Capture the cell that displays the provided text and extract its (X, Y) central coordinate. 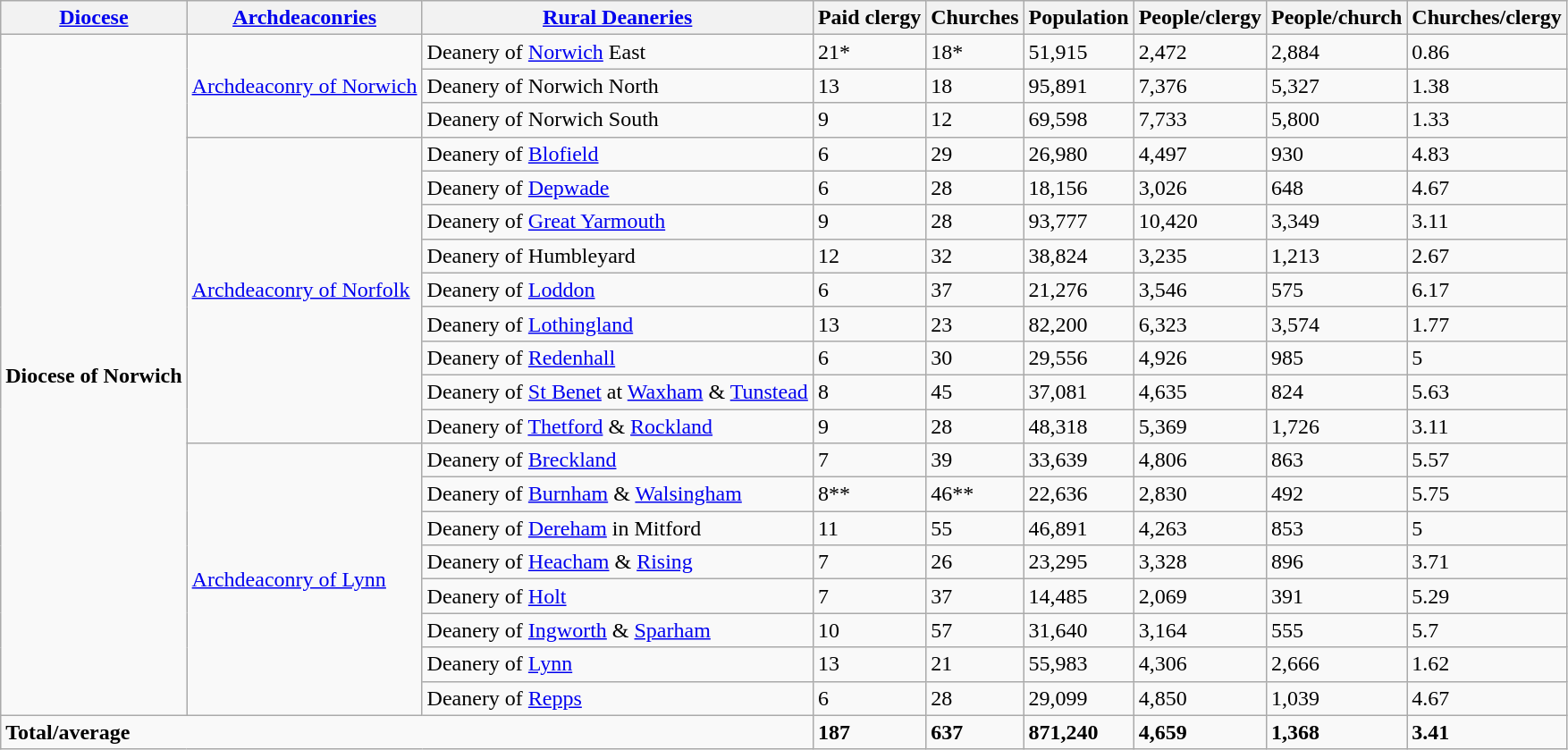
69,598 (1078, 120)
824 (1336, 392)
45 (974, 392)
People/clergy (1200, 18)
6.17 (1488, 290)
46** (974, 494)
Deanery of Lothingland (617, 324)
4,306 (1200, 664)
Deanery of Lynn (617, 664)
Diocese of Norwich (94, 375)
Rural Deaneries (617, 18)
853 (1336, 528)
26 (974, 562)
5,800 (1336, 120)
21 (974, 664)
4,926 (1200, 358)
4,497 (1200, 154)
48,318 (1078, 426)
Archdeaconry of Norwich (304, 86)
People/church (1336, 18)
Archdeaconry of Norfolk (304, 290)
29,099 (1078, 698)
3.71 (1488, 562)
10 (869, 630)
93,777 (1078, 222)
30 (974, 358)
95,891 (1078, 86)
57 (974, 630)
82,200 (1078, 324)
1,726 (1336, 426)
492 (1336, 494)
896 (1336, 562)
Paid clergy (869, 18)
Deanery of Norwich South (617, 120)
Deanery of Ingworth & Sparham (617, 630)
18 (974, 86)
5.75 (1488, 494)
Total/average (408, 732)
8** (869, 494)
Deanery of Great Yarmouth (617, 222)
Deanery of Loddon (617, 290)
6,323 (1200, 324)
8 (869, 392)
4,263 (1200, 528)
Diocese (94, 18)
14,485 (1078, 596)
2,666 (1336, 664)
4,850 (1200, 698)
7,376 (1200, 86)
21,276 (1078, 290)
555 (1336, 630)
1.38 (1488, 86)
11 (869, 528)
7,733 (1200, 120)
33,639 (1078, 460)
1,039 (1336, 698)
1,368 (1336, 732)
4,659 (1200, 732)
Deanery of Depwade (617, 188)
Deanery of St Benet at Waxham & Tunstead (617, 392)
Deanery of Blofield (617, 154)
3,026 (1200, 188)
4.83 (1488, 154)
Deanery of Norwich North (617, 86)
38,824 (1078, 256)
3,349 (1336, 222)
5,369 (1200, 426)
5.63 (1488, 392)
55,983 (1078, 664)
18* (974, 52)
985 (1336, 358)
Deanery of Dereham in Mitford (617, 528)
Deanery of Redenhall (617, 358)
Deanery of Repps (617, 698)
391 (1336, 596)
3,574 (1336, 324)
37,081 (1078, 392)
4,635 (1200, 392)
2.67 (1488, 256)
1.33 (1488, 120)
2,830 (1200, 494)
1.62 (1488, 664)
51,915 (1078, 52)
648 (1336, 188)
3,328 (1200, 562)
26,980 (1078, 154)
Churches/clergy (1488, 18)
5.7 (1488, 630)
31,640 (1078, 630)
5.57 (1488, 460)
Deanery of Burnham & Walsingham (617, 494)
3,164 (1200, 630)
5,327 (1336, 86)
29 (974, 154)
32 (974, 256)
10,420 (1200, 222)
23 (974, 324)
Churches (974, 18)
18,156 (1078, 188)
1.77 (1488, 324)
1,213 (1336, 256)
Deanery of Humbleyard (617, 256)
Population (1078, 18)
39 (974, 460)
4,806 (1200, 460)
3,235 (1200, 256)
23,295 (1078, 562)
Archdeaconries (304, 18)
Deanery of Breckland (617, 460)
2,472 (1200, 52)
Archdeaconry of Lynn (304, 579)
22,636 (1078, 494)
930 (1336, 154)
55 (974, 528)
5.29 (1488, 596)
0.86 (1488, 52)
Deanery of Thetford & Rockland (617, 426)
Deanery of Holt (617, 596)
2,884 (1336, 52)
637 (974, 732)
575 (1336, 290)
46,891 (1078, 528)
29,556 (1078, 358)
863 (1336, 460)
21* (869, 52)
3.41 (1488, 732)
3,546 (1200, 290)
Deanery of Norwich East (617, 52)
187 (869, 732)
Deanery of Heacham & Rising (617, 562)
871,240 (1078, 732)
2,069 (1200, 596)
